From the cell containing the given text, extract its center point as (x, y) coordinate. 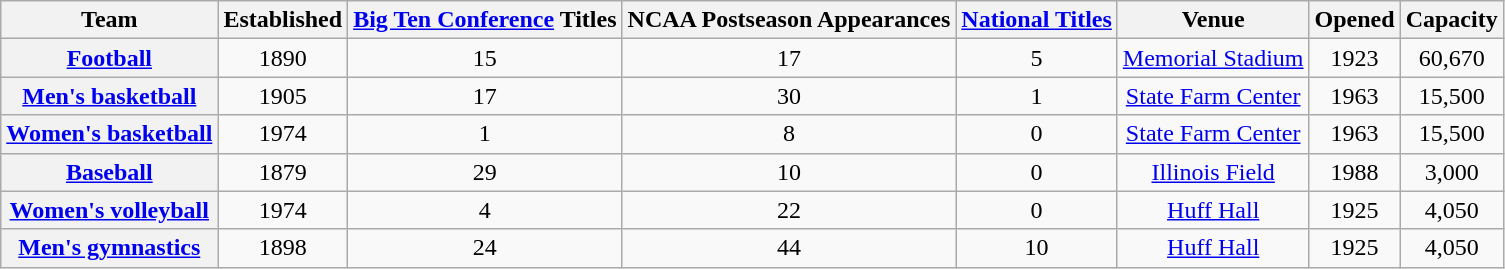
1879 (283, 172)
8 (789, 134)
Venue (1213, 20)
Opened (1354, 20)
44 (789, 248)
Illinois Field (1213, 172)
Established (283, 20)
Team (110, 20)
Memorial Stadium (1213, 58)
22 (789, 210)
Women's basketball (110, 134)
30 (789, 96)
5 (1037, 58)
1905 (283, 96)
NCAA Postseason Appearances (789, 20)
4 (485, 210)
1898 (283, 248)
Men's basketball (110, 96)
Women's volleyball (110, 210)
Baseball (110, 172)
1988 (1354, 172)
Capacity (1452, 20)
Big Ten Conference Titles (485, 20)
24 (485, 248)
3,000 (1452, 172)
15 (485, 58)
60,670 (1452, 58)
Men's gymnastics (110, 248)
Football (110, 58)
1923 (1354, 58)
29 (485, 172)
1890 (283, 58)
National Titles (1037, 20)
